Identify which cell holds the provided text, then report its (X, Y) central coordinate. 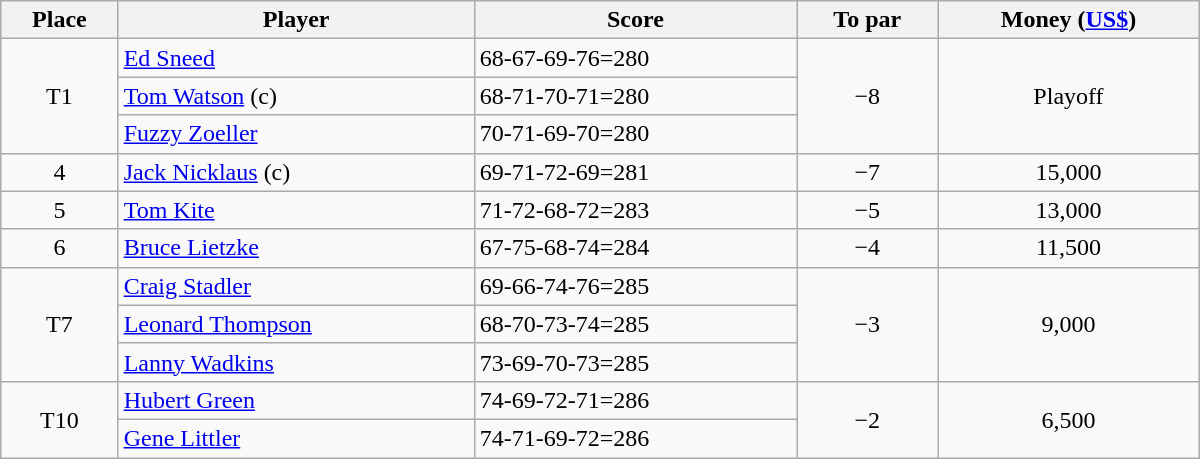
−8 (868, 96)
Jack Nicklaus (c) (296, 172)
74-69-72-71=286 (636, 400)
15,000 (1069, 172)
Bruce Lietzke (296, 248)
Place (60, 20)
Money (US$) (1069, 20)
Playoff (1069, 96)
69-66-74-76=285 (636, 286)
Gene Littler (296, 438)
To par (868, 20)
6 (60, 248)
Tom Watson (c) (296, 96)
11,500 (1069, 248)
68-70-73-74=285 (636, 324)
Craig Stadler (296, 286)
68-71-70-71=280 (636, 96)
6,500 (1069, 419)
Lanny Wadkins (296, 362)
69-71-72-69=281 (636, 172)
Hubert Green (296, 400)
Score (636, 20)
Player (296, 20)
T10 (60, 419)
−2 (868, 419)
74-71-69-72=286 (636, 438)
−4 (868, 248)
Fuzzy Zoeller (296, 134)
9,000 (1069, 324)
5 (60, 210)
71-72-68-72=283 (636, 210)
73-69-70-73=285 (636, 362)
67-75-68-74=284 (636, 248)
68-67-69-76=280 (636, 58)
T1 (60, 96)
Tom Kite (296, 210)
Leonard Thompson (296, 324)
Ed Sneed (296, 58)
−3 (868, 324)
T7 (60, 324)
−5 (868, 210)
70-71-69-70=280 (636, 134)
4 (60, 172)
13,000 (1069, 210)
−7 (868, 172)
